Locate the cell with the specified text and output its (X, Y) center coordinate. 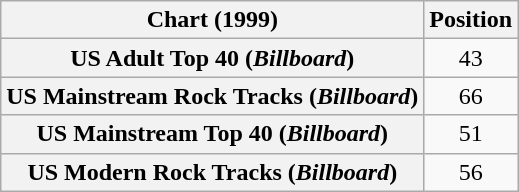
56 (471, 172)
66 (471, 96)
US Mainstream Rock Tracks (Billboard) (212, 96)
43 (471, 58)
US Adult Top 40 (Billboard) (212, 58)
Position (471, 20)
Chart (1999) (212, 20)
US Modern Rock Tracks (Billboard) (212, 172)
US Mainstream Top 40 (Billboard) (212, 134)
51 (471, 134)
